Pinpoint the cell where the given text exists, returning its (x, y) midpoint coordinate. 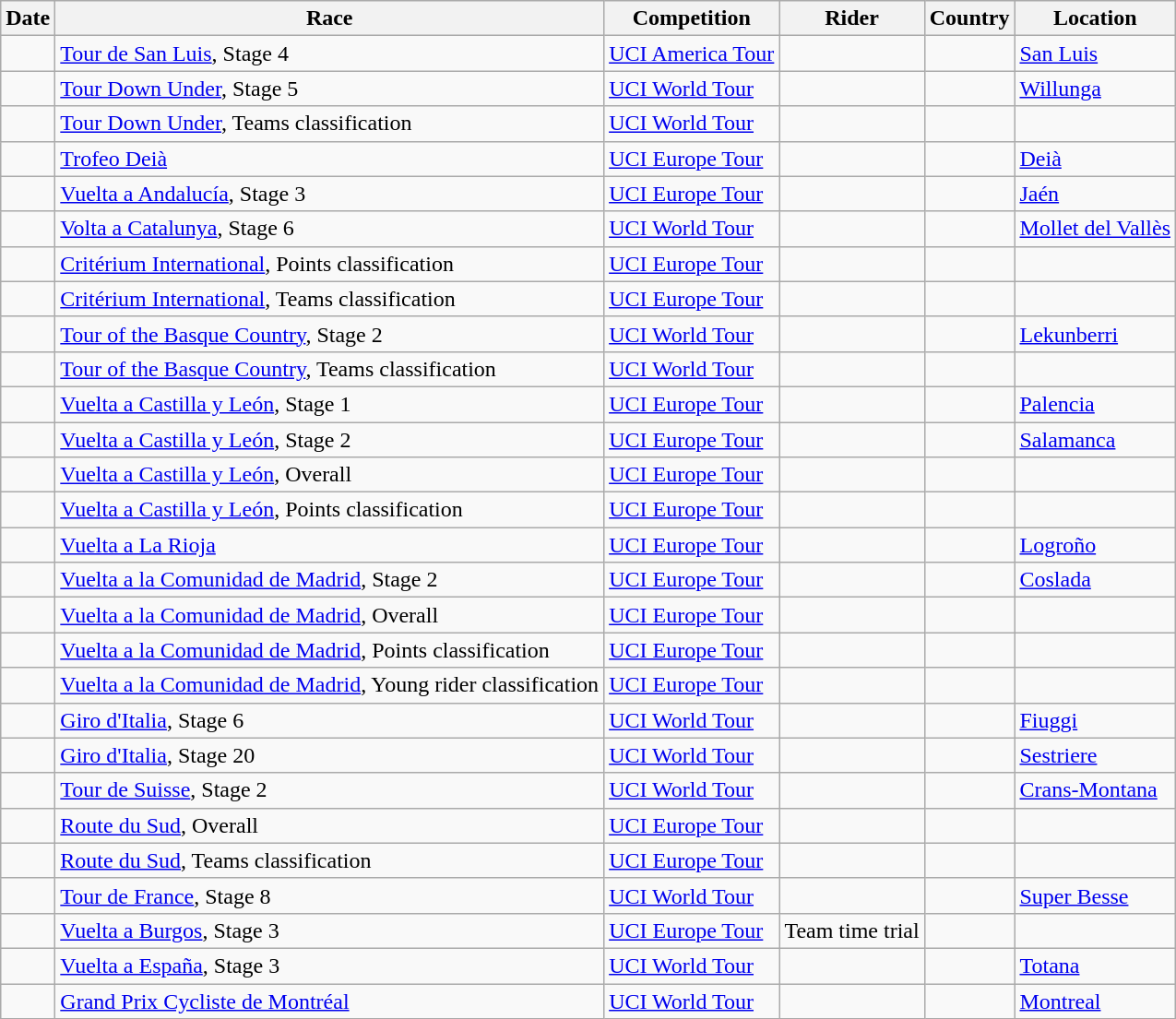
Team time trial (852, 930)
Critérium International, Teams classification (330, 299)
Tour de Suisse, Stage 2 (330, 790)
Giro d'Italia, Stage 20 (330, 755)
Vuelta a Castilla y León, Stage 2 (330, 440)
Country (969, 18)
Lekunberri (1096, 334)
Salamanca (1096, 440)
Crans-Montana (1096, 790)
Logroño (1096, 545)
Willunga (1096, 89)
Critérium International, Points classification (330, 264)
Tour Down Under, Teams classification (330, 124)
Trofeo Deià (330, 159)
UCI America Tour (692, 53)
Totana (1096, 966)
Vuelta a la Comunidad de Madrid, Young rider classification (330, 685)
Fiuggi (1096, 720)
Date (28, 18)
Route du Sud, Teams classification (330, 860)
Mollet del Vallès (1096, 229)
Route du Sud, Overall (330, 825)
Vuelta a Castilla y León, Stage 1 (330, 404)
Competition (692, 18)
Tour de France, Stage 8 (330, 895)
Super Besse (1096, 895)
Volta a Catalunya, Stage 6 (330, 229)
Sestriere (1096, 755)
Race (330, 18)
Jaén (1096, 194)
Vuelta a La Rioja (330, 545)
Rider (852, 18)
Vuelta a la Comunidad de Madrid, Stage 2 (330, 580)
San Luis (1096, 53)
Grand Prix Cycliste de Montréal (330, 1001)
Tour Down Under, Stage 5 (330, 89)
Palencia (1096, 404)
Vuelta a la Comunidad de Madrid, Points classification (330, 650)
Vuelta a Castilla y León, Overall (330, 475)
Montreal (1096, 1001)
Vuelta a España, Stage 3 (330, 966)
Vuelta a Andalucía, Stage 3 (330, 194)
Tour of the Basque Country, Teams classification (330, 369)
Vuelta a Burgos, Stage 3 (330, 930)
Location (1096, 18)
Coslada (1096, 580)
Vuelta a Castilla y León, Points classification (330, 510)
Deià (1096, 159)
Tour of the Basque Country, Stage 2 (330, 334)
Giro d'Italia, Stage 6 (330, 720)
Tour de San Luis, Stage 4 (330, 53)
Vuelta a la Comunidad de Madrid, Overall (330, 615)
